Scan for the cell matching the given text and deliver its (X, Y) coordinate at center. 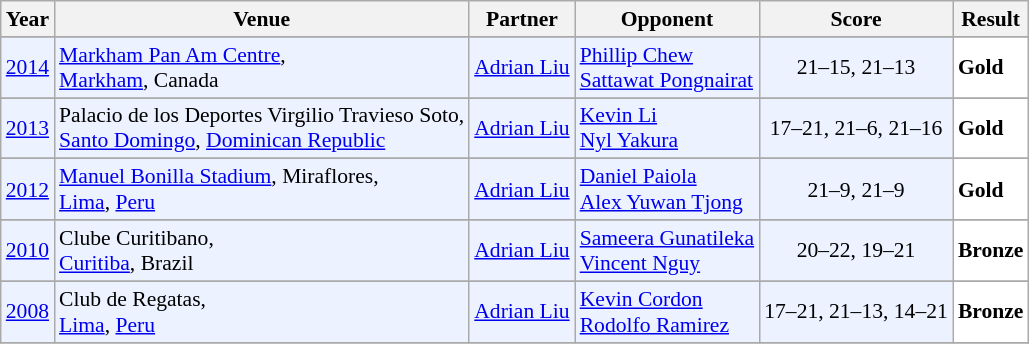
Result (991, 19)
Kevin Li Nyl Yakura (668, 128)
Kevin Cordon Rodolfo Ramirez (668, 312)
Score (856, 19)
Year (28, 19)
Partner (522, 19)
Opponent (668, 19)
2008 (28, 312)
Club de Regatas, Lima, Peru (262, 312)
Daniel Paiola Alex Yuwan Tjong (668, 190)
20–22, 19–21 (856, 250)
21–15, 21–13 (856, 68)
Manuel Bonilla Stadium, Miraflores, Lima, Peru (262, 190)
Clube Curitibano, Curitiba, Brazil (262, 250)
Venue (262, 19)
Markham Pan Am Centre, Markham, Canada (262, 68)
17–21, 21–13, 14–21 (856, 312)
Palacio de los Deportes Virgilio Travieso Soto, Santo Domingo, Dominican Republic (262, 128)
Phillip Chew Sattawat Pongnairat (668, 68)
2012 (28, 190)
Sameera Gunatileka Vincent Nguy (668, 250)
2014 (28, 68)
17–21, 21–6, 21–16 (856, 128)
2013 (28, 128)
2010 (28, 250)
21–9, 21–9 (856, 190)
